Output the [x, y] coordinate of the center of the cell containing the given text.  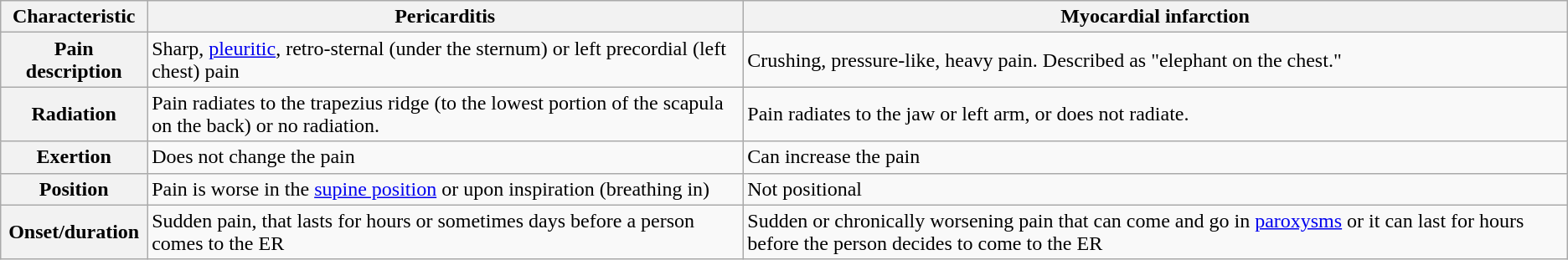
Sudden or chronically worsening pain that can come and go in paroxysms or it can last for hours before the person decides to come to the ER [1155, 232]
Onset/duration [74, 232]
Pain is worse in the supine position or upon inspiration (breathing in) [446, 189]
Pericarditis [446, 17]
Radiation [74, 114]
Pain radiates to the jaw or left arm, or does not radiate. [1155, 114]
Sharp, pleuritic, retro-sternal (under the sternum) or left precordial (left chest) pain [446, 60]
Pain description [74, 60]
Sudden pain, that lasts for hours or sometimes days before a person comes to the ER [446, 232]
Not positional [1155, 189]
Position [74, 189]
Crushing, pressure-like, heavy pain. Described as "elephant on the chest." [1155, 60]
Does not change the pain [446, 157]
Myocardial infarction [1155, 17]
Can increase the pain [1155, 157]
Pain radiates to the trapezius ridge (to the lowest portion of the scapula on the back) or no radiation. [446, 114]
Exertion [74, 157]
Characteristic [74, 17]
